From the cell containing the given text, extract its center point as (x, y) coordinate. 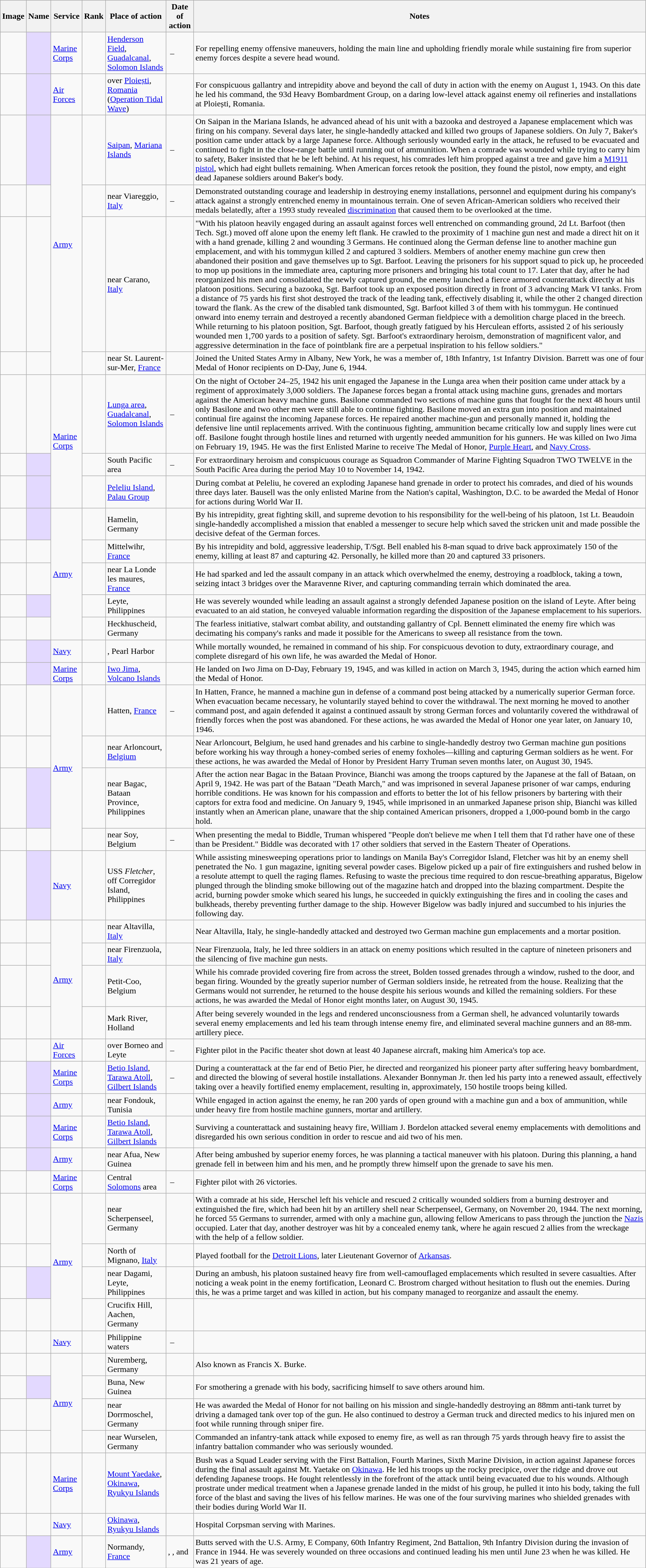
Service (67, 16)
Near Altavilla, Italy, he single-handedly attacked and destroyed two German machine gun emplacements and a mortar position. (419, 932)
Notes (419, 16)
Central Solomons area (136, 1182)
near Afua, New Guinea (136, 1160)
Buna, New Guinea (136, 1387)
Hospital Corpsman serving with Marines. (419, 1525)
Name (39, 16)
For smothering a grenade with his body, sacrificing himself to save others around him. (419, 1387)
Fighter pilot with 26 victories. (419, 1182)
Mount Yaedake, Okinawa, Ryukyu Islands (136, 1483)
Hamelin, Germany (136, 524)
near Wurselen, Germany (136, 1442)
South Pacific area (136, 464)
Heckhuscheid, Germany (136, 628)
Lunga area, Guadalcanal, Solomon Islands (136, 414)
USS Fletcher, off Corregidor Island, Philippines (136, 885)
Saipan, Mariana Islands (136, 150)
Petit-Coo, Belgium (136, 986)
Nuremberg, Germany (136, 1365)
near Fondouk, Tunisia (136, 1105)
Image (13, 16)
near Dorrmoschel, Germany (136, 1414)
Philippine waters (136, 1342)
Rank (94, 16)
near Viareggio, Italy (136, 201)
Iwo Jima, Volcano Islands (136, 674)
, Pearl Harbor (136, 651)
near Carano, Italy (136, 284)
North of Mignano, Italy (136, 1256)
Leyte, Philippines (136, 606)
Okinawa, Ryukyu Islands (136, 1525)
Mark River, Holland (136, 1023)
over Ploiești, Romania (Operation Tidal Wave) (136, 95)
Hatten, France (136, 710)
Mittelwihr, France (136, 551)
, , and (180, 1552)
Crucifix Hill, Aachen, Germany (136, 1315)
over Borneo and Leyte (136, 1050)
Henderson Field, Guadalcanal, Solomon Islands (136, 53)
Normandy, France (136, 1552)
near St. Laurent-sur-Mer, France (136, 363)
near Bagac, Bataan Province, Philippines (136, 798)
near Altavilla, Italy (136, 932)
Peleliu Island, Palau Group (136, 492)
near Dagami, Leyte, Philippines (136, 1283)
Also known as Francis X. Burke. (419, 1365)
near Firenzuola, Italy (136, 954)
Fighter pilot in the Pacific theater shot down at least 40 Japanese aircraft, making him America's top ace. (419, 1050)
Played football for the Detroit Lions, later Lieutenant Governor of Arkansas. (419, 1256)
near Arloncourt, Belgium (136, 752)
near La Londe les maures, France (136, 578)
near Scherpenseel, Germany (136, 1219)
near Soy, Belgium (136, 839)
Date of action (180, 16)
Place of action (136, 16)
He landed on Iwo Jima on D-Day, February 19, 1945, and was killed in action on March 3, 1945, during the action which earned him the Medal of Honor. (419, 674)
